Search for the cell housing the specified text and yield its [x, y] center coordinate. 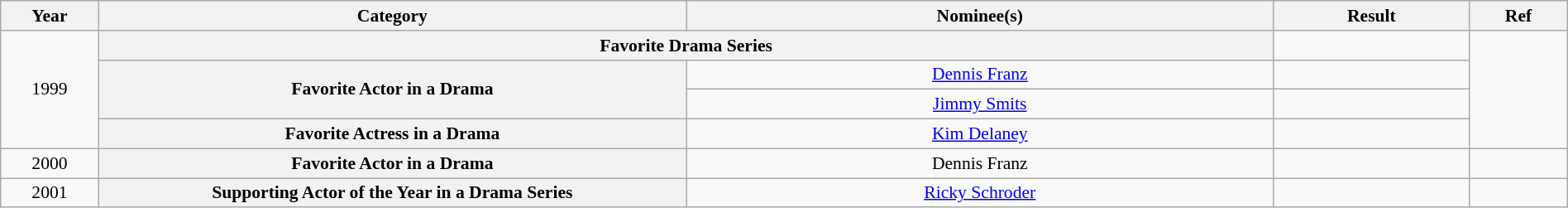
Nominee(s) [980, 16]
Favorite Drama Series [686, 46]
Result [1371, 16]
Favorite Actress in a Drama [392, 134]
2000 [50, 163]
Ricky Schroder [980, 193]
Year [50, 16]
2001 [50, 193]
Jimmy Smits [980, 104]
Category [392, 16]
1999 [50, 89]
Supporting Actor of the Year in a Drama Series [392, 193]
Kim Delaney [980, 134]
Ref [1518, 16]
